Extract the (x, y) coordinate from the center of the cell holding the provided text.  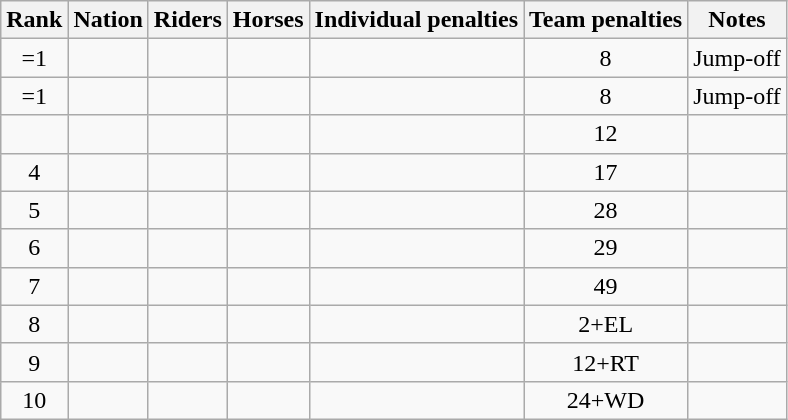
17 (606, 172)
28 (606, 210)
2+EL (606, 324)
Rank (34, 20)
49 (606, 286)
5 (34, 210)
10 (34, 400)
12 (606, 134)
Riders (188, 20)
12+RT (606, 362)
29 (606, 248)
Individual penalties (416, 20)
4 (34, 172)
9 (34, 362)
6 (34, 248)
7 (34, 286)
24+WD (606, 400)
Nation (108, 20)
Horses (268, 20)
Team penalties (606, 20)
Notes (738, 20)
